Return [X, Y] of the center of cell containing provided text 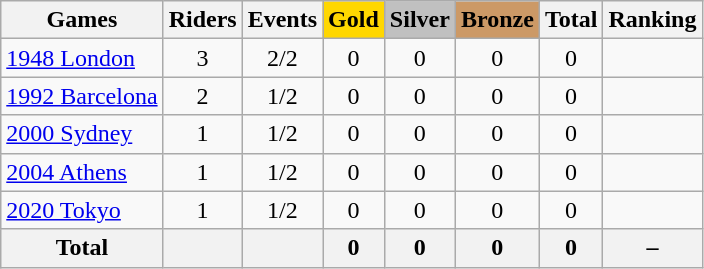
Riders [202, 20]
Silver [420, 20]
1992 Barcelona [82, 96]
2/2 [282, 58]
Bronze [497, 20]
2000 Sydney [82, 134]
2020 Tokyo [82, 210]
3 [202, 58]
1948 London [82, 58]
Events [282, 20]
Gold [354, 20]
2004 Athens [82, 172]
– [652, 248]
Ranking [652, 20]
2 [202, 96]
Games [82, 20]
